Return the (X, Y) coordinate for the center point of the cell that contains the specified text.  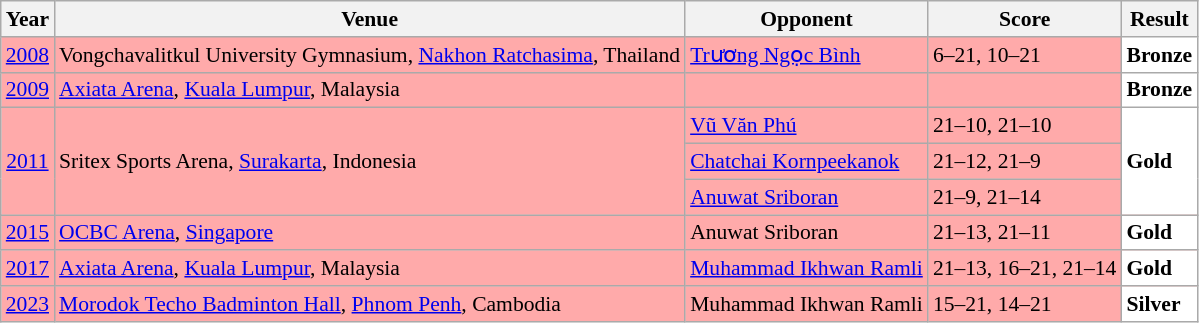
6–21, 10–21 (1025, 55)
21–12, 21–9 (1025, 162)
Score (1025, 19)
2011 (28, 162)
Vũ Văn Phú (806, 126)
21–10, 21–10 (1025, 126)
Trương Ngọc Bình (806, 55)
2015 (28, 233)
Sritex Sports Arena, Surakarta, Indonesia (370, 162)
21–13, 16–21, 21–14 (1025, 269)
Vongchavalitkul University Gymnasium, Nakhon Ratchasima, Thailand (370, 55)
21–13, 21–11 (1025, 233)
OCBC Arena, Singapore (370, 233)
Silver (1159, 304)
Result (1159, 19)
Morodok Techo Badminton Hall, Phnom Penh, Cambodia (370, 304)
21–9, 21–14 (1025, 197)
Chatchai Kornpeekanok (806, 162)
15–21, 14–21 (1025, 304)
2023 (28, 304)
2017 (28, 269)
2008 (28, 55)
2009 (28, 90)
Venue (370, 19)
Opponent (806, 19)
Year (28, 19)
